Determine the [x, y] coordinate at the center of the cell enclosing the given text.  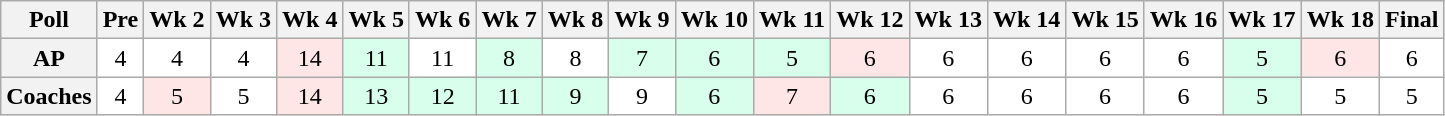
Wk 15 [1105, 20]
Wk 16 [1183, 20]
Wk 4 [310, 20]
12 [442, 96]
Wk 12 [870, 20]
Wk 5 [376, 20]
Wk 17 [1262, 20]
AP [49, 58]
Final [1412, 20]
Coaches [49, 96]
Wk 14 [1026, 20]
Wk 6 [442, 20]
Wk 9 [642, 20]
Poll [49, 20]
Pre [120, 20]
Wk 18 [1340, 20]
Wk 11 [792, 20]
Wk 13 [948, 20]
Wk 3 [243, 20]
Wk 8 [575, 20]
13 [376, 96]
Wk 2 [177, 20]
Wk 10 [714, 20]
Wk 7 [509, 20]
